Provide the (X, Y) coordinate of the cell's center where the given text is located.  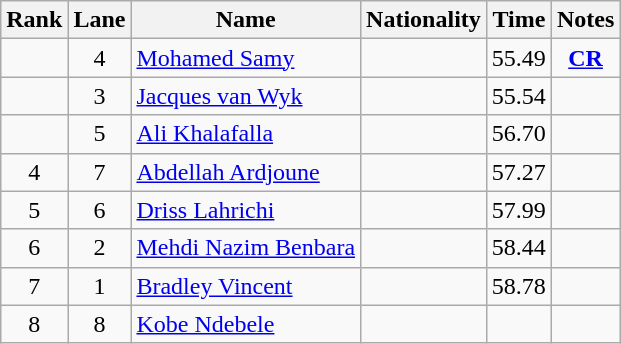
Time (518, 20)
1 (100, 286)
Kobe Ndebele (246, 324)
Mehdi Nazim Benbara (246, 248)
Jacques van Wyk (246, 96)
57.99 (518, 210)
Lane (100, 20)
Bradley Vincent (246, 286)
Abdellah Ardjoune (246, 172)
58.78 (518, 286)
Nationality (424, 20)
Name (246, 20)
CR (585, 58)
Mohamed Samy (246, 58)
Driss Lahrichi (246, 210)
58.44 (518, 248)
Notes (585, 20)
55.49 (518, 58)
Ali Khalafalla (246, 134)
Rank (34, 20)
55.54 (518, 96)
2 (100, 248)
57.27 (518, 172)
56.70 (518, 134)
3 (100, 96)
